Determine the (X, Y) coordinate at the center of the cell enclosing the given text.  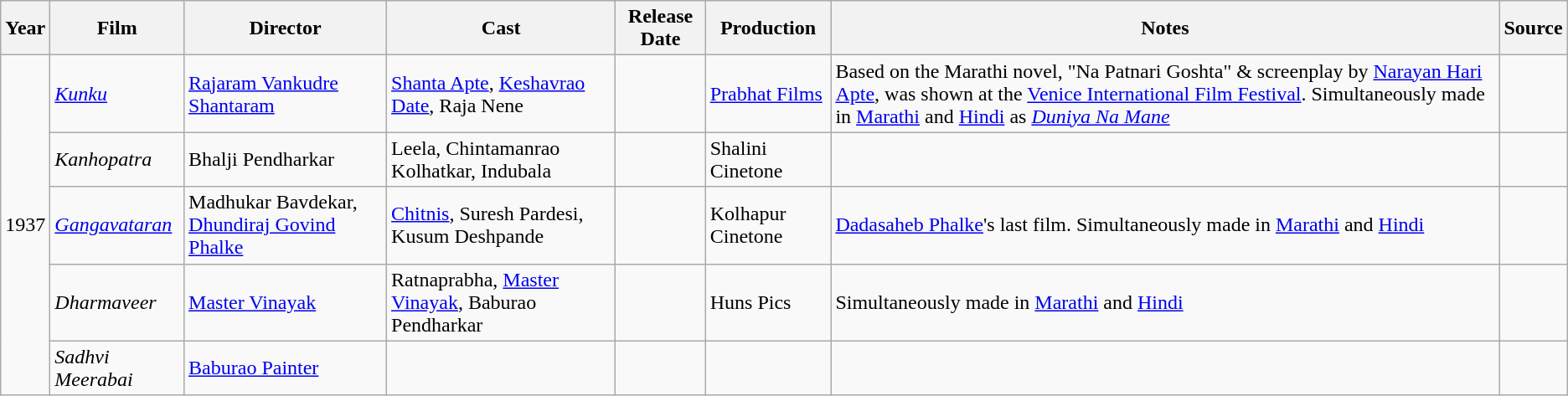
Kolhapur Cinetone (768, 225)
Shanta Apte, Keshavrao Date, Raja Nene (501, 94)
Simultaneously made in Marathi and Hindi (1165, 302)
1937 (25, 225)
Madhukar Bavdekar, Dhundiraj Govind Phalke (286, 225)
Ratnaprabha, Master Vinayak, Baburao Pendharkar (501, 302)
Leela, Chintamanrao Kolhatkar, Indubala (501, 159)
Film (117, 28)
Rajaram Vankudre Shantaram (286, 94)
Baburao Painter (286, 368)
Dharmaveer (117, 302)
Huns Pics (768, 302)
Master Vinayak (286, 302)
Kanhopatra (117, 159)
Source (1533, 28)
Shalini Cinetone (768, 159)
Director (286, 28)
Notes (1165, 28)
Prabhat Films (768, 94)
Gangavataran (117, 225)
Chitnis, Suresh Pardesi, Kusum Deshpande (501, 225)
Cast (501, 28)
Kunku (117, 94)
Release Date (660, 28)
Bhalji Pendharkar (286, 159)
Sadhvi Meerabai (117, 368)
Year (25, 28)
Dadasaheb Phalke's last film. Simultaneously made in Marathi and Hindi (1165, 225)
Production (768, 28)
